Output the [x, y] coordinate of the center of the cell containing the given text.  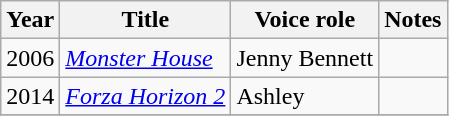
Year [30, 20]
2006 [30, 58]
Title [146, 20]
Monster House [146, 58]
Ashley [305, 96]
Forza Horizon 2 [146, 96]
Notes [413, 20]
2014 [30, 96]
Jenny Bennett [305, 58]
Voice role [305, 20]
